Extract the [x, y] coordinate from the center of the cell holding the provided text.  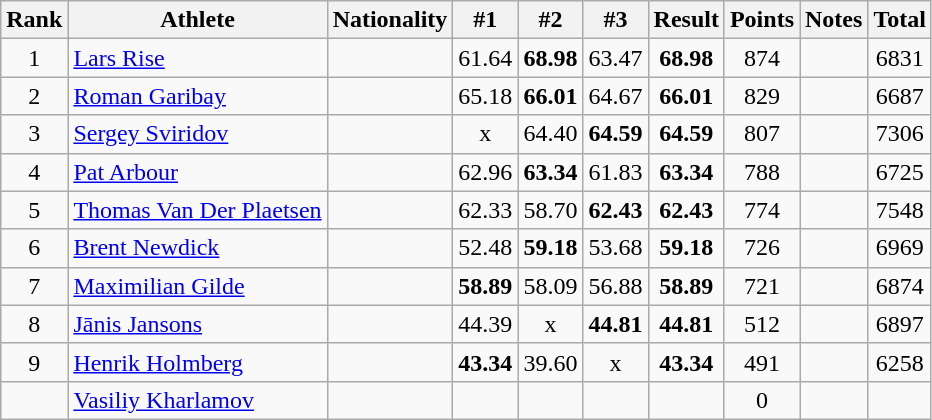
#1 [486, 20]
Thomas Van Der Plaetsen [198, 210]
58.09 [550, 286]
39.60 [550, 362]
2 [34, 96]
829 [762, 96]
44.39 [486, 324]
726 [762, 248]
6258 [900, 362]
5 [34, 210]
Nationality [390, 20]
7548 [900, 210]
58.70 [550, 210]
Result [686, 20]
Henrik Holmberg [198, 362]
52.48 [486, 248]
Pat Arbour [198, 172]
491 [762, 362]
Lars Rise [198, 58]
6874 [900, 286]
874 [762, 58]
62.96 [486, 172]
53.68 [616, 248]
9 [34, 362]
Roman Garibay [198, 96]
63.47 [616, 58]
7 [34, 286]
6969 [900, 248]
1 [34, 58]
6 [34, 248]
62.33 [486, 210]
Rank [34, 20]
721 [762, 286]
8 [34, 324]
6687 [900, 96]
0 [762, 400]
6831 [900, 58]
61.64 [486, 58]
61.83 [616, 172]
788 [762, 172]
#2 [550, 20]
Points [762, 20]
7306 [900, 134]
65.18 [486, 96]
Total [900, 20]
512 [762, 324]
807 [762, 134]
3 [34, 134]
Brent Newdick [198, 248]
Athlete [198, 20]
6897 [900, 324]
4 [34, 172]
774 [762, 210]
56.88 [616, 286]
Jānis Jansons [198, 324]
64.67 [616, 96]
Maximilian Gilde [198, 286]
#3 [616, 20]
64.40 [550, 134]
Vasiliy Kharlamov [198, 400]
6725 [900, 172]
Notes [834, 20]
Sergey Sviridov [198, 134]
